Detect which cell encompasses the target text, then output its [x, y] center coordinate. 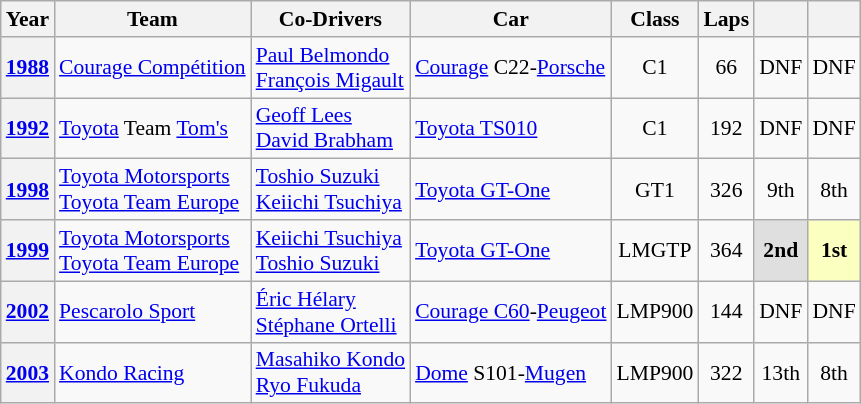
Year [28, 19]
2003 [28, 372]
Courage Compétition [152, 68]
322 [726, 372]
Team [152, 19]
Toyota Team Tom's [152, 128]
364 [726, 250]
1988 [28, 68]
Courage C22-Porsche [510, 68]
9th [780, 190]
Paul Belmondo François Migault [330, 68]
66 [726, 68]
Toshio Suzuki Keiichi Tsuchiya [330, 190]
Kondo Racing [152, 372]
Masahiko Kondo Ryo Fukuda [330, 372]
Car [510, 19]
2nd [780, 250]
Courage C60-Peugeot [510, 312]
LMGTP [654, 250]
1999 [28, 250]
326 [726, 190]
Pescarolo Sport [152, 312]
1st [834, 250]
Toyota TS010 [510, 128]
GT1 [654, 190]
Dome S101-Mugen [510, 372]
Co-Drivers [330, 19]
Keiichi Tsuchiya Toshio Suzuki [330, 250]
Éric Hélary Stéphane Ortelli [330, 312]
144 [726, 312]
Geoff Lees David Brabham [330, 128]
2002 [28, 312]
Laps [726, 19]
1998 [28, 190]
13th [780, 372]
1992 [28, 128]
Class [654, 19]
192 [726, 128]
